Return (x, y) of the center of cell containing provided text 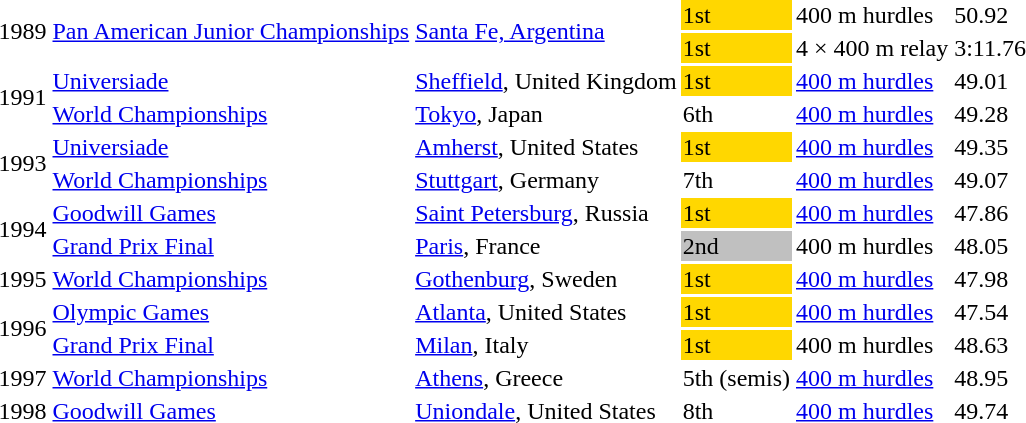
5th (semis) (736, 378)
Paris, France (546, 246)
Pan American Junior Championships (231, 32)
6th (736, 114)
Amherst, United States (546, 147)
Athens, Greece (546, 378)
Santa Fe, Argentina (546, 32)
Saint Petersburg, Russia (546, 213)
7th (736, 180)
Gothenburg, Sweden (546, 279)
Sheffield, United Kingdom (546, 81)
Stuttgart, Germany (546, 180)
2nd (736, 246)
Goodwill Games (231, 213)
Tokyo, Japan (546, 114)
Olympic Games (231, 312)
Atlanta, United States (546, 312)
4 × 400 m relay (872, 48)
Milan, Italy (546, 345)
